Return [x, y] of the center of cell containing provided text 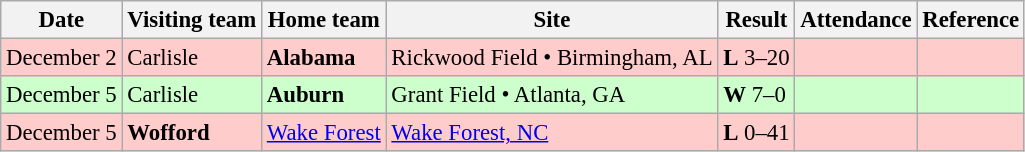
Wake Forest [324, 133]
Result [756, 20]
Auburn [324, 95]
Site [552, 20]
L 3–20 [756, 58]
Alabama [324, 58]
L 0–41 [756, 133]
Date [62, 20]
December 2 [62, 58]
Attendance [856, 20]
Reference [971, 20]
Grant Field • Atlanta, GA [552, 95]
Wofford [192, 133]
Rickwood Field • Birmingham, AL [552, 58]
Wake Forest, NC [552, 133]
Visiting team [192, 20]
W 7–0 [756, 95]
Home team [324, 20]
